Search for the cell housing the specified text and yield its [X, Y] center coordinate. 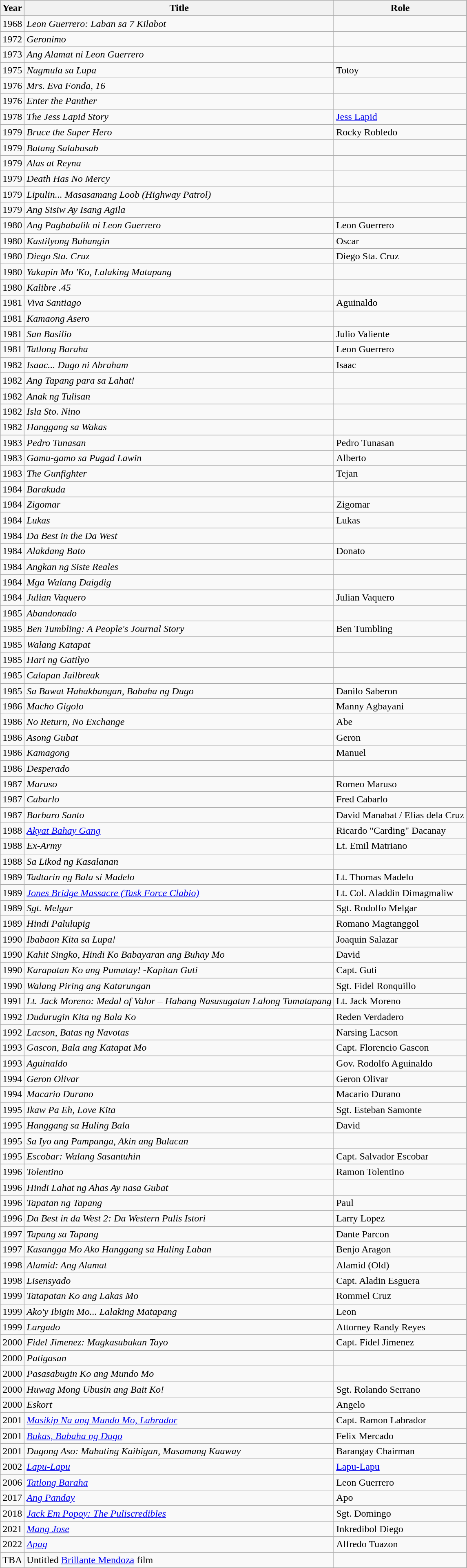
Dugong Aso: Mabuting Kaibigan, Masamang Kaaway [179, 1451]
Eskort [179, 1405]
Tapatan ng Tapang [179, 1203]
Hanggang sa Wakas [179, 427]
Desperado [179, 769]
Lt. Thomas Madelo [401, 877]
Karapatan Ko ang Pumatay! -Kapitan Guti [179, 970]
1978 [12, 117]
1973 [12, 55]
Ang Pagbabalik ni Leon Guerrero [179, 225]
The Gunfighter [179, 474]
San Basilio [179, 334]
Ex-Army [179, 846]
Joaquin Salazar [401, 939]
Macho Gigolo [179, 707]
Calapan Jailbreak [179, 675]
Walang Piring ang Katarungan [179, 986]
Ikaw Pa Eh, Love Kita [179, 1110]
Ben Tumbling [401, 629]
Alakdang Bato [179, 551]
Romeo Maruso [401, 784]
Death Has No Mercy [179, 179]
Danilo Saberon [401, 691]
Angelo [401, 1405]
Barangay Chairman [401, 1451]
Larry Lopez [401, 1219]
Capt. Guti [401, 970]
Lipulin... Masasamang Loob (Highway Patrol) [179, 194]
Kamaong Asero [179, 318]
Jess Lapid [401, 117]
1968 [12, 24]
Tapang sa Tapang [179, 1234]
Isaac [401, 365]
Role [401, 8]
Apag [179, 1544]
Fidel Jimenez: Magkasubukan Tayo [179, 1343]
Walang Katapat [179, 644]
Tadtarin ng Bala si Madelo [179, 877]
Lacson, Batas ng Navotas [179, 1032]
Capt. Aladin Esguera [401, 1281]
The Jess Lapid Story [179, 117]
Isla Sto. Nino [179, 411]
Hindi Palulupig [179, 923]
Alamid (Old) [401, 1265]
Sgt. Esteban Samonte [401, 1110]
Ang Panday [179, 1498]
2021 [12, 1529]
Kalibre .45 [179, 287]
Capt. Fidel Jimenez [401, 1343]
Yakapin Mo 'Ko, Lalaking Matapang [179, 272]
Year [12, 8]
Lt. Jack Moreno [401, 1001]
Felix Mercado [401, 1435]
Gamu-gamo sa Pugad Lawin [179, 458]
Totoy [401, 70]
Ako'y Ibigin Mo... Lalaking Matapang [179, 1312]
Tejan [401, 474]
Barbaro Santo [179, 815]
Hindi Lahat ng Ahas Ay nasa Gubat [179, 1188]
Ang Sisiw Ay Isang Agila [179, 210]
Enter the Panther [179, 101]
Akyat Bahay Gang [179, 830]
Batang Salabusab [179, 148]
Sgt. Rodolfo Melgar [401, 908]
No Return, No Exchange [179, 722]
Kahit Singko, Hindi Ko Babayaran ang Buhay Mo [179, 955]
2018 [12, 1513]
Leon [401, 1312]
Jones Bridge Massacre (Task Force Clabio) [179, 892]
Manuel [401, 753]
Lt. Emil Matriano [401, 846]
Sgt. Rolando Serrano [401, 1389]
TBA [12, 1560]
Paul [401, 1203]
Barakuda [179, 489]
Manny Agbayani [401, 707]
Sa Iyo ang Pampanga, Akin ang Bulacan [179, 1141]
Romano Magtanggol [401, 923]
Untitled Brillante Mendoza film [179, 1560]
David Manabat / Elias dela Cruz [401, 815]
Julio Valiente [401, 334]
Inkredibol Diego [401, 1529]
2017 [12, 1498]
Leon Guerrero: Laban sa 7 Kilabot [179, 24]
Maruso [179, 784]
Cabarlo [179, 799]
Sa Likod ng Kasalanan [179, 861]
Nagmula sa Lupa [179, 70]
Reden Verdadero [401, 1017]
Ben Tumbling: A People's Journal Story [179, 629]
Ibabaon Kita sa Lupa! [179, 939]
Hari ng Gatilyo [179, 660]
Kastilyong Buhangin [179, 241]
Lt. Col. Aladdin Dimagmaliw [401, 892]
Alamid: Ang Alamat [179, 1265]
1975 [12, 70]
Bukas, Babaha ng Dugo [179, 1435]
Dante Parcon [401, 1234]
2022 [12, 1544]
Ang Alamat ni Leon Guerrero [179, 55]
Mga Walang Daigdig [179, 582]
Attorney Randy Reyes [401, 1327]
Tatapatan Ko ang Lakas Mo [179, 1296]
Gov. Rodolfo Aguinaldo [401, 1063]
Viva Santiago [179, 303]
Ricardo "Carding" Dacanay [401, 830]
Sa Bawat Hahakbangan, Babaha ng Dugo [179, 691]
Kamagong [179, 753]
Geronimo [179, 39]
Da Best in the Da West [179, 536]
Largado [179, 1327]
Geron [401, 738]
Jack Em Popoy: The Puliscredibles [179, 1513]
Lisensyado [179, 1281]
Rocky Robledo [401, 132]
Hanggang sa Huling Bala [179, 1125]
Lt. Jack Moreno: Medal of Valor – Habang Nasusugatan Lalong Tumatapang [179, 1001]
Sgt. Fidel Ronquillo [401, 986]
Kasangga Mo Ako Hanggang sa Huling Laban [179, 1250]
Sgt. Domingo [401, 1513]
2006 [12, 1482]
Gascon, Bala ang Katapat Mo [179, 1048]
Mrs. Eva Fonda, 16 [179, 86]
Pasasabugin Ko ang Mundo Mo [179, 1374]
Dudurugin Kita ng Bala Ko [179, 1017]
Alfredo Tuazon [401, 1544]
Ang Tapang para sa Lahat! [179, 380]
Mang Jose [179, 1529]
Bruce the Super Hero [179, 132]
Alas at Reyna [179, 163]
2002 [12, 1467]
Asong Gubat [179, 738]
Apo [401, 1498]
Alberto [401, 458]
1972 [12, 39]
Narsing Lacson [401, 1032]
Capt. Salvador Escobar [401, 1156]
Abandonado [179, 613]
Huwag Mong Ubusin ang Bait Ko! [179, 1389]
Escobar: Walang Sasantuhin [179, 1156]
Rommel Cruz [401, 1296]
Ramon Tolentino [401, 1172]
Oscar [401, 241]
Masikip Na ang Mundo Mo, Labrador [179, 1420]
Abe [401, 722]
Angkan ng Siste Reales [179, 567]
Anak ng Tulisan [179, 396]
Donato [401, 551]
1991 [12, 1001]
Capt. Ramon Labrador [401, 1420]
Benjo Aragon [401, 1250]
Capt. Florencio Gascon [401, 1048]
Tolentino [179, 1172]
Patigasan [179, 1358]
Sgt. Melgar [179, 908]
Fred Cabarlo [401, 799]
Da Best in da West 2: Da Western Pulis Istori [179, 1219]
Title [179, 8]
Isaac... Dugo ni Abraham [179, 365]
